Scan for the cell matching the given text and deliver its [x, y] coordinate at center. 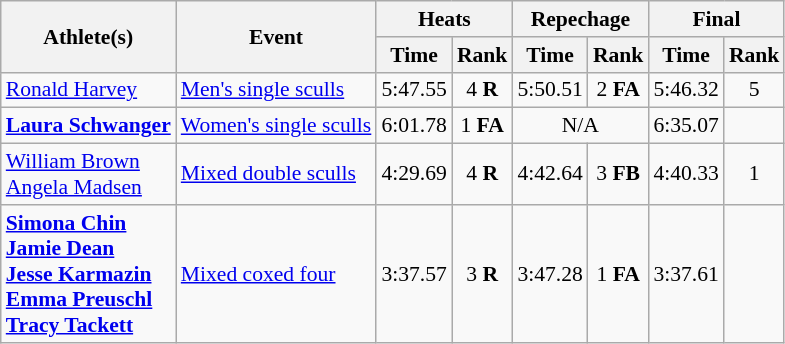
Athlete(s) [88, 36]
4:40.33 [686, 174]
Heats [444, 19]
3:37.57 [414, 274]
4:42.64 [550, 174]
1 [754, 174]
Women's single sculls [276, 126]
Mixed double sculls [276, 174]
5:50.51 [550, 90]
4:29.69 [414, 174]
2 FA [618, 90]
3:47.28 [550, 274]
Laura Schwanger [88, 126]
3 R [482, 274]
William BrownAngela Madsen [88, 174]
Final [716, 19]
N/A [580, 126]
Event [276, 36]
5:47.55 [414, 90]
5 [754, 90]
Simona ChinJamie DeanJesse KarmazinEmma PreuschlTracy Tackett [88, 274]
5:46.32 [686, 90]
6:01.78 [414, 126]
Men's single sculls [276, 90]
Repechage [580, 19]
6:35.07 [686, 126]
Mixed coxed four [276, 274]
3:37.61 [686, 274]
3 FB [618, 174]
Ronald Harvey [88, 90]
